From the cell containing the given text, extract its center point as [X, Y] coordinate. 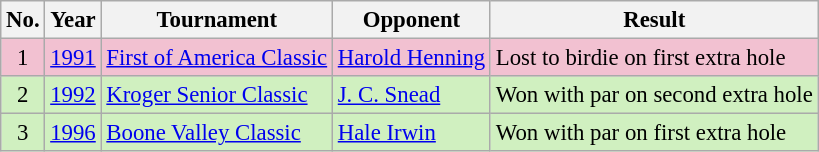
Year [73, 20]
Tournament [216, 20]
Won with par on second extra hole [654, 95]
Hale Irwin [411, 133]
J. C. Snead [411, 95]
Lost to birdie on first extra hole [654, 58]
Boone Valley Classic [216, 133]
Kroger Senior Classic [216, 95]
1996 [73, 133]
1 [23, 58]
2 [23, 95]
1991 [73, 58]
Harold Henning [411, 58]
Opponent [411, 20]
No. [23, 20]
First of America Classic [216, 58]
3 [23, 133]
Result [654, 20]
Won with par on first extra hole [654, 133]
1992 [73, 95]
